Locate the cell with the specified text and output its (X, Y) center coordinate. 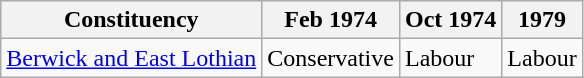
Oct 1974 (450, 20)
1979 (542, 20)
Berwick and East Lothian (132, 58)
Conservative (331, 58)
Constituency (132, 20)
Feb 1974 (331, 20)
